Output the (X, Y) coordinate of the center of the cell containing the given text.  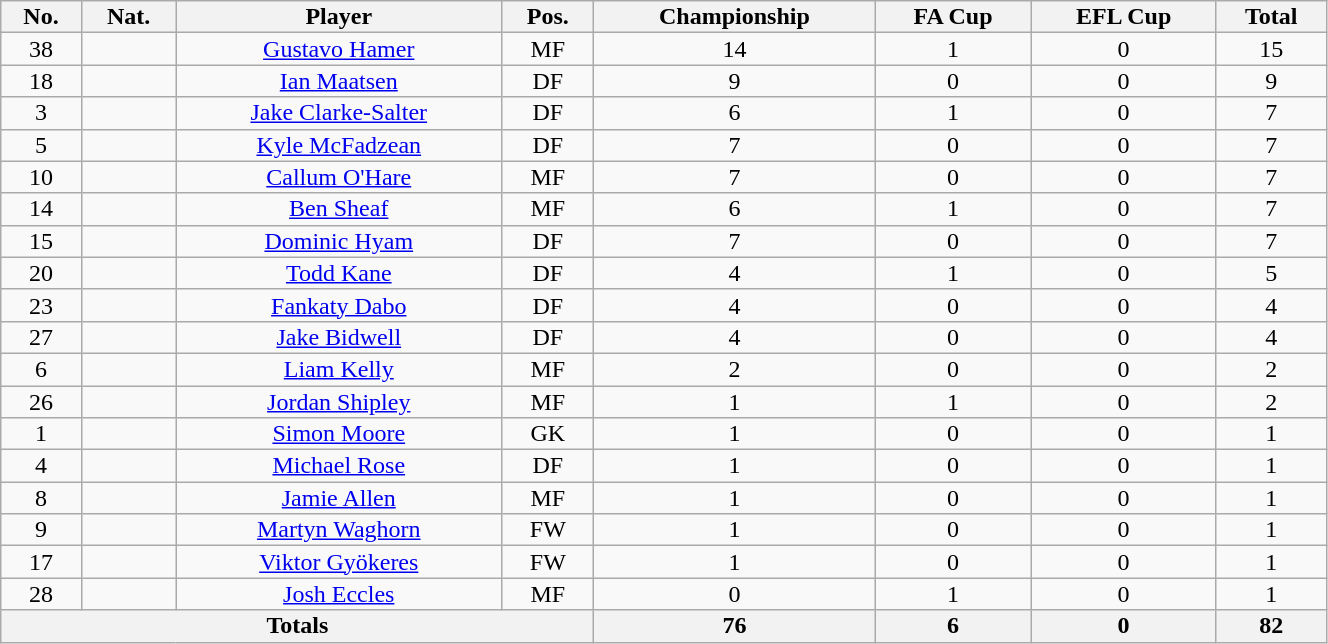
FA Cup (953, 17)
Jordan Shipley (339, 402)
Player (339, 17)
Simon Moore (339, 434)
Championship (734, 17)
Total (1271, 17)
Viktor Gyökeres (339, 562)
GK (548, 434)
No. (42, 17)
18 (42, 81)
Kyle McFadzean (339, 145)
Todd Kane (339, 273)
Josh Eccles (339, 594)
Dominic Hyam (339, 241)
EFL Cup (1124, 17)
Fankaty Dabo (339, 305)
38 (42, 49)
27 (42, 337)
Ian Maatsen (339, 81)
Martyn Waghorn (339, 530)
28 (42, 594)
82 (1271, 626)
Jake Bidwell (339, 337)
Ben Sheaf (339, 209)
Callum O'Hare (339, 177)
20 (42, 273)
23 (42, 305)
76 (734, 626)
Liam Kelly (339, 369)
26 (42, 402)
10 (42, 177)
Nat. (128, 17)
Gustavo Hamer (339, 49)
Totals (298, 626)
Jamie Allen (339, 498)
Michael Rose (339, 466)
3 (42, 113)
17 (42, 562)
Jake Clarke-Salter (339, 113)
Pos. (548, 17)
8 (42, 498)
